Capture the cell that displays the provided text and extract its [X, Y] central coordinate. 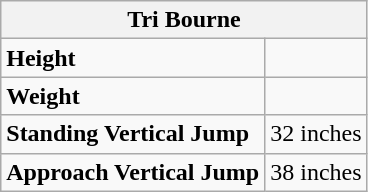
38 inches [316, 172]
Tri Bourne [184, 20]
Approach Vertical Jump [133, 172]
32 inches [316, 134]
Weight [133, 96]
Height [133, 58]
Standing Vertical Jump [133, 134]
